Locate the cell with the specified text and output its [X, Y] center coordinate. 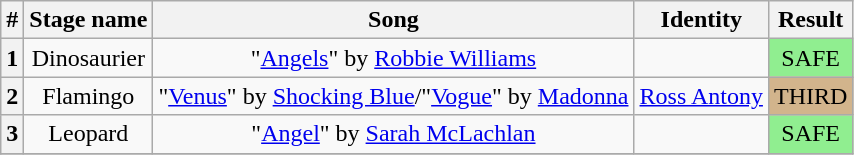
2 [12, 96]
Dinosaurier [88, 58]
Result [810, 20]
Ross Antony [701, 96]
THIRD [810, 96]
# [12, 20]
1 [12, 58]
Flamingo [88, 96]
Leopard [88, 134]
Song [394, 20]
3 [12, 134]
"Venus" by Shocking Blue/"Vogue" by Madonna [394, 96]
Stage name [88, 20]
"Angel" by Sarah McLachlan [394, 134]
Identity [701, 20]
"Angels" by Robbie Williams [394, 58]
